Identify which cell holds the provided text, then report its [x, y] central coordinate. 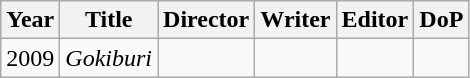
Title [109, 20]
Director [206, 20]
DoP [442, 20]
Gokiburi [109, 58]
2009 [30, 58]
Year [30, 20]
Editor [375, 20]
Writer [296, 20]
